Output the (x, y) coordinate of the center of the cell containing the given text.  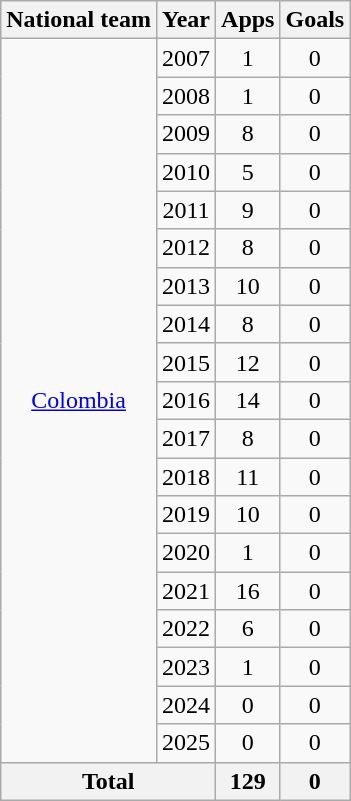
12 (248, 362)
2010 (186, 172)
2025 (186, 743)
11 (248, 477)
129 (248, 781)
2023 (186, 667)
2021 (186, 591)
2018 (186, 477)
2015 (186, 362)
2011 (186, 210)
National team (79, 20)
2024 (186, 705)
Colombia (79, 400)
Total (108, 781)
2007 (186, 58)
Goals (315, 20)
2020 (186, 553)
2008 (186, 96)
6 (248, 629)
2012 (186, 248)
16 (248, 591)
2019 (186, 515)
2022 (186, 629)
9 (248, 210)
2009 (186, 134)
2017 (186, 438)
Year (186, 20)
5 (248, 172)
2016 (186, 400)
2014 (186, 324)
14 (248, 400)
Apps (248, 20)
2013 (186, 286)
